Scan for the cell matching the given text and deliver its [X, Y] coordinate at center. 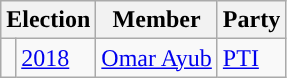
2018 [56, 58]
Omar Ayub [157, 58]
Member [157, 20]
Party [251, 20]
Election [48, 20]
PTI [251, 58]
